Return the (X, Y) coordinate for the center point of the cell that contains the specified text.  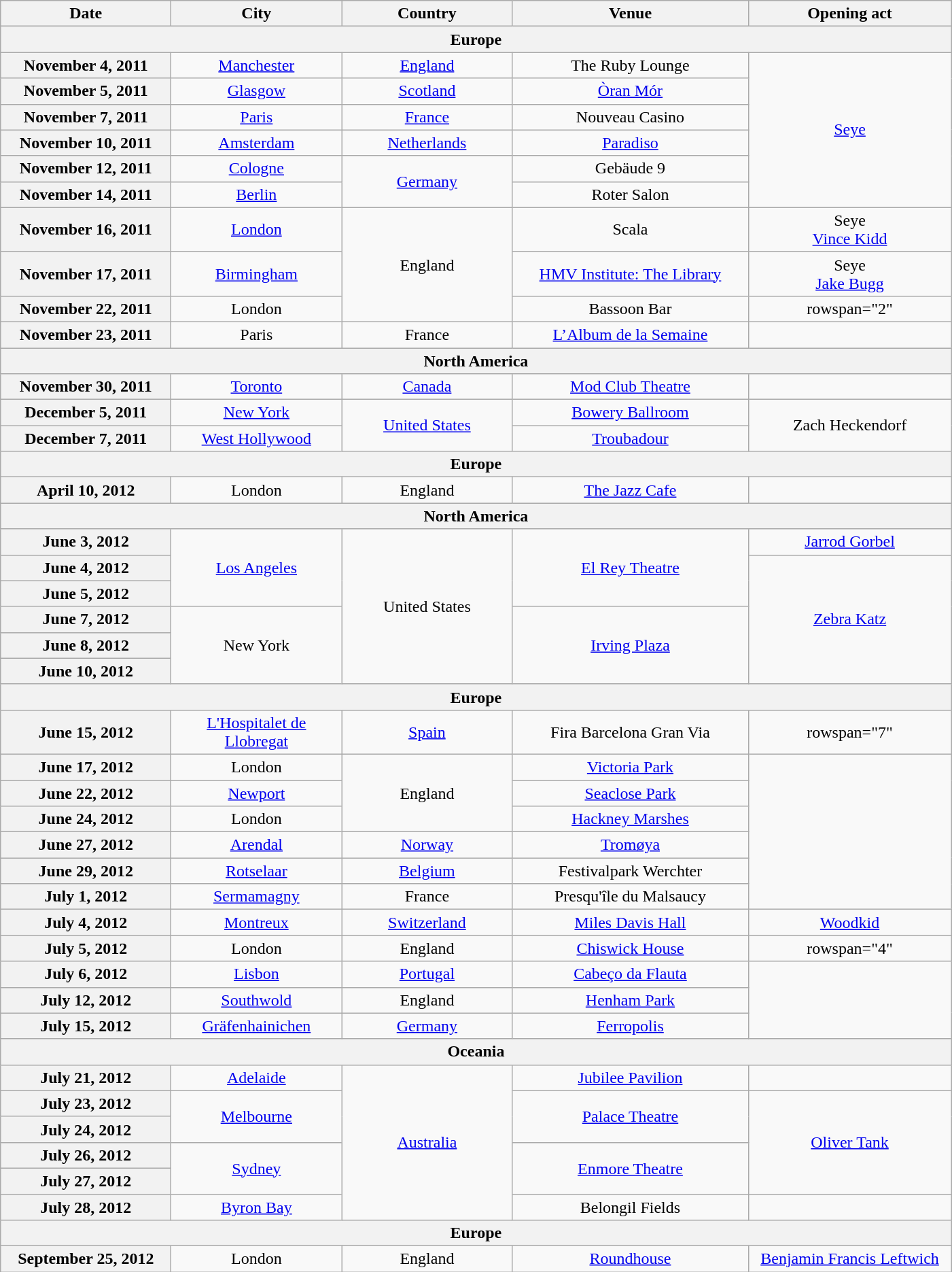
L'Hospitalet de Llobregat (257, 732)
Netherlands (427, 143)
Benjamin Francis Leftwich (849, 1259)
July 23, 2012 (86, 1103)
June 8, 2012 (86, 645)
Mod Club Theatre (631, 387)
Rotselaar (257, 871)
November 10, 2011 (86, 143)
Toronto (257, 387)
Roundhouse (631, 1259)
Berlin (257, 194)
City (257, 14)
Byron Bay (257, 1207)
November 7, 2011 (86, 117)
Chiswick House (631, 948)
Roter Salon (631, 194)
Palace Theatre (631, 1116)
West Hollywood (257, 439)
June 7, 2012 (86, 619)
Scotland (427, 91)
Zebra Katz (849, 619)
Norway (427, 845)
Oliver Tank (849, 1142)
June 3, 2012 (86, 542)
Cologne (257, 169)
July 1, 2012 (86, 897)
July 26, 2012 (86, 1155)
Victoria Park (631, 767)
Òran Mór (631, 91)
Belongil Fields (631, 1207)
Glasgow (257, 91)
July 27, 2012 (86, 1181)
Portugal (427, 974)
April 10, 2012 (86, 490)
Opening act (849, 14)
Gebäude 9 (631, 169)
Tromøya (631, 845)
November 4, 2011 (86, 65)
November 12, 2011 (86, 169)
June 22, 2012 (86, 793)
November 5, 2011 (86, 91)
Date (86, 14)
Seaclose Park (631, 793)
Belgium (427, 871)
Switzerland (427, 923)
July 24, 2012 (86, 1129)
Amsterdam (257, 143)
Manchester (257, 65)
Nouveau Casino (631, 117)
Miles Davis Hall (631, 923)
June 5, 2012 (86, 594)
Cabeço da Flauta (631, 974)
Los Angeles (257, 568)
Montreux (257, 923)
December 7, 2011 (86, 439)
July 28, 2012 (86, 1207)
Ferropolis (631, 1026)
Henham Park (631, 1000)
Scala (631, 230)
El Rey Theatre (631, 568)
SeyeJake Bugg (849, 273)
June 4, 2012 (86, 568)
Birmingham (257, 273)
Bassoon Bar (631, 309)
Woodkid (849, 923)
Festivalpark Werchter (631, 871)
Venue (631, 14)
July 6, 2012 (86, 974)
Country (427, 14)
December 5, 2011 (86, 413)
July 4, 2012 (86, 923)
The Ruby Lounge (631, 65)
Jubilee Pavilion (631, 1078)
July 5, 2012 (86, 948)
June 27, 2012 (86, 845)
Newport (257, 793)
Sermamagny (257, 897)
Bowery Ballroom (631, 413)
Gräfenhainichen (257, 1026)
Lisbon (257, 974)
HMV Institute: The Library (631, 273)
Melbourne (257, 1116)
Canada (427, 387)
July 15, 2012 (86, 1026)
The Jazz Cafe (631, 490)
L’Album de la Semaine (631, 334)
rowspan="2" (849, 309)
June 15, 2012 (86, 732)
November 16, 2011 (86, 230)
Adelaide (257, 1078)
June 29, 2012 (86, 871)
November 30, 2011 (86, 387)
rowspan="7" (849, 732)
Spain (427, 732)
June 24, 2012 (86, 819)
SeyeVince Kidd (849, 230)
November 14, 2011 (86, 194)
Australia (427, 1142)
June 17, 2012 (86, 767)
Seye (849, 130)
Jarrod Gorbel (849, 542)
Presqu'île du Malsaucy (631, 897)
Hackney Marshes (631, 819)
June 10, 2012 (86, 671)
July 12, 2012 (86, 1000)
November 23, 2011 (86, 334)
Southwold (257, 1000)
July 21, 2012 (86, 1078)
Oceania (476, 1052)
November 22, 2011 (86, 309)
Paradiso (631, 143)
Irving Plaza (631, 645)
September 25, 2012 (86, 1259)
Sydney (257, 1168)
Troubadour (631, 439)
Arendal (257, 845)
Enmore Theatre (631, 1168)
November 17, 2011 (86, 273)
rowspan="4" (849, 948)
Fira Barcelona Gran Via (631, 732)
Zach Heckendorf (849, 426)
